Identify which cell holds the provided text, then report its [x, y] central coordinate. 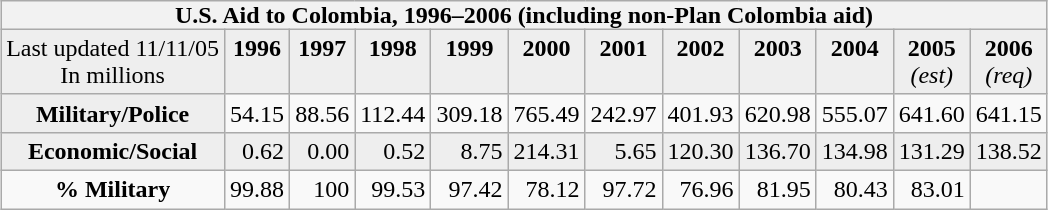
641.15 [1008, 113]
765.49 [546, 113]
214.31 [546, 151]
401.93 [700, 113]
641.60 [932, 113]
2005 (est) [932, 62]
0.52 [393, 151]
0.00 [322, 151]
54.15 [258, 113]
1999 [470, 62]
97.72 [624, 189]
99.53 [393, 189]
2003 [778, 62]
555.07 [854, 113]
Last updated 11/11/05In millions [113, 62]
120.30 [700, 151]
97.42 [470, 189]
134.98 [854, 151]
1998 [393, 62]
0.62 [258, 151]
1997 [322, 62]
78.12 [546, 189]
76.96 [700, 189]
112.44 [393, 113]
8.75 [470, 151]
83.01 [932, 189]
2001 [624, 62]
81.95 [778, 189]
131.29 [932, 151]
% Military [113, 189]
Economic/Social [113, 151]
309.18 [470, 113]
2004 [854, 62]
80.43 [854, 189]
242.97 [624, 113]
2006 (req) [1008, 62]
Military/Police [113, 113]
2002 [700, 62]
5.65 [624, 151]
1996 [258, 62]
100 [322, 189]
88.56 [322, 113]
138.52 [1008, 151]
U.S. Aid to Colombia, 1996–2006 (including non-Plan Colombia aid) [524, 15]
99.88 [258, 189]
2000 [546, 62]
136.70 [778, 151]
620.98 [778, 113]
